Detect which cell encompasses the target text, then output its (x, y) center coordinate. 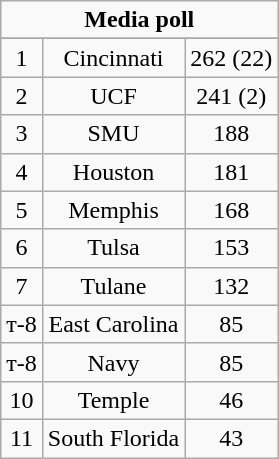
7 (22, 286)
UCF (113, 96)
188 (232, 134)
132 (232, 286)
Memphis (113, 210)
Media poll (140, 20)
1 (22, 58)
43 (232, 438)
East Carolina (113, 324)
262 (22) (232, 58)
Houston (113, 172)
241 (2) (232, 96)
46 (232, 400)
168 (232, 210)
Temple (113, 400)
Navy (113, 362)
181 (232, 172)
Tulsa (113, 248)
4 (22, 172)
SMU (113, 134)
Tulane (113, 286)
3 (22, 134)
10 (22, 400)
South Florida (113, 438)
153 (232, 248)
5 (22, 210)
6 (22, 248)
11 (22, 438)
Cincinnati (113, 58)
2 (22, 96)
